Determine the [x, y] coordinate at the center of the cell enclosing the given text.  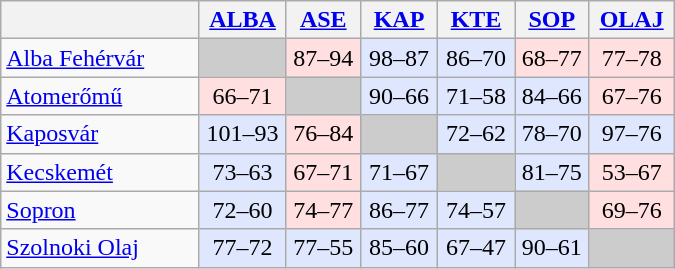
85–60 [400, 248]
74–77 [324, 210]
67–76 [632, 96]
OLAJ [632, 20]
97–76 [632, 134]
ALBA [242, 20]
71–58 [476, 96]
SOP [552, 20]
KTE [476, 20]
84–66 [552, 96]
74–57 [476, 210]
Atomerőmű [100, 96]
66–71 [242, 96]
86–77 [400, 210]
Sopron [100, 210]
69–76 [632, 210]
67–47 [476, 248]
53–67 [632, 172]
101–93 [242, 134]
77–55 [324, 248]
90–66 [400, 96]
KAP [400, 20]
78–70 [552, 134]
77–78 [632, 58]
Kecskemét [100, 172]
72–62 [476, 134]
71–67 [400, 172]
77–72 [242, 248]
68–77 [552, 58]
Kaposvár [100, 134]
76–84 [324, 134]
Szolnoki Olaj [100, 248]
86–70 [476, 58]
67–71 [324, 172]
ASE [324, 20]
73–63 [242, 172]
90–61 [552, 248]
72–60 [242, 210]
Alba Fehérvár [100, 58]
87–94 [324, 58]
81–75 [552, 172]
98–87 [400, 58]
